For the text-containing cell, return its midpoint in [x, y] coordinate format. 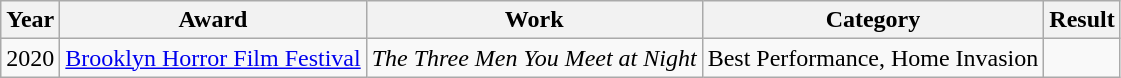
Year [30, 20]
The Three Men You Meet at Night [534, 58]
Work [534, 20]
Best Performance, Home Invasion [873, 58]
2020 [30, 58]
Brooklyn Horror Film Festival [213, 58]
Award [213, 20]
Category [873, 20]
Result [1082, 20]
